Return the (x, y) coordinate for the center point of the cell that contains the specified text.  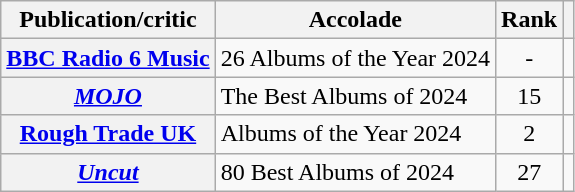
Rough Trade UK (108, 134)
- (530, 58)
Rank (530, 20)
Albums of the Year 2024 (355, 134)
26 Albums of the Year 2024 (355, 58)
15 (530, 96)
The Best Albums of 2024 (355, 96)
MOJO (108, 96)
2 (530, 134)
BBC Radio 6 Music (108, 58)
Accolade (355, 20)
Uncut (108, 172)
Publication/critic (108, 20)
80 Best Albums of 2024 (355, 172)
27 (530, 172)
